Identify which cell holds the provided text, then report its (X, Y) central coordinate. 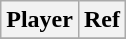
Player (40, 20)
Ref (102, 20)
